Pinpoint the cell where the given text exists, returning its (x, y) midpoint coordinate. 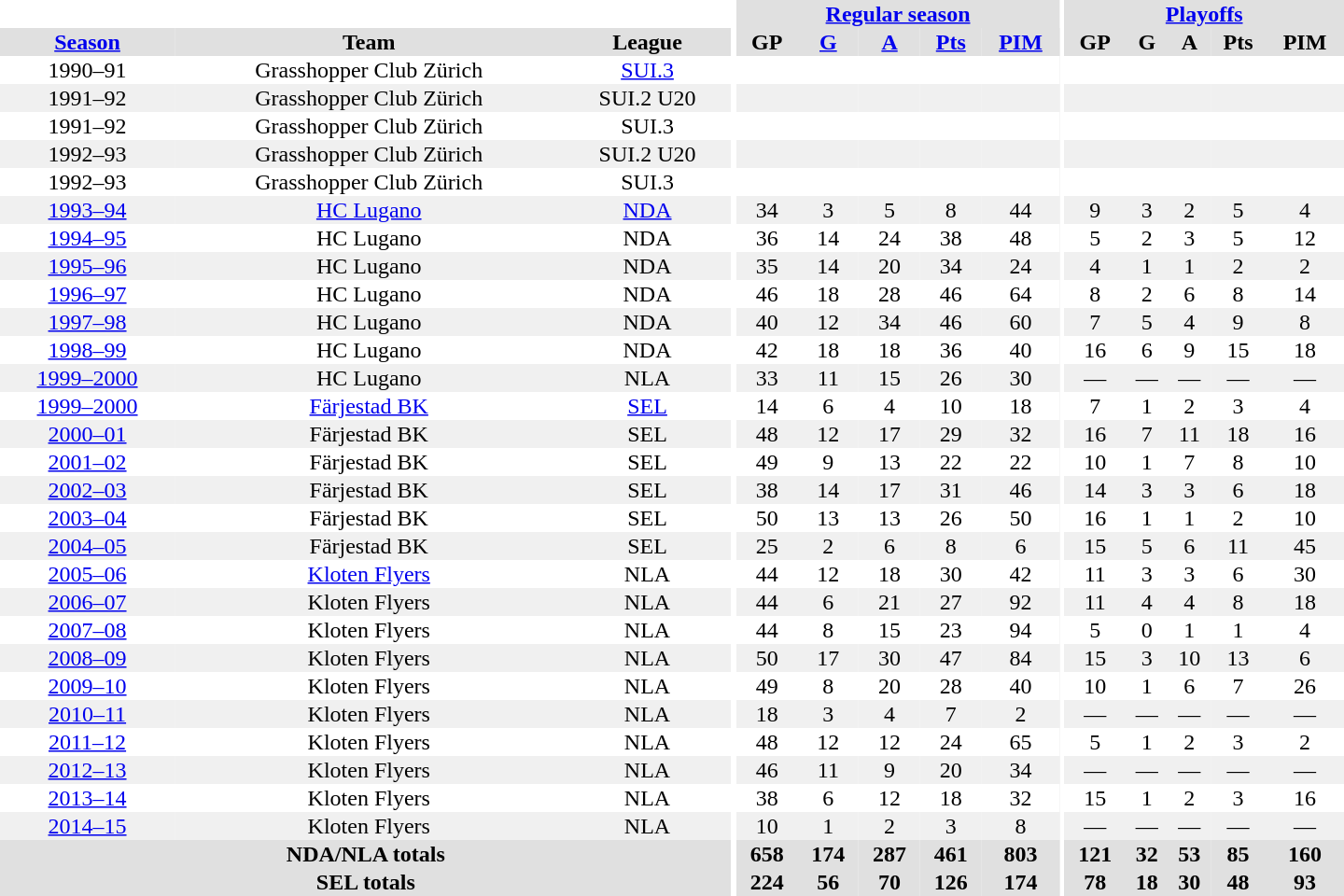
2007–08 (88, 630)
92 (1021, 602)
2011–12 (88, 742)
2009–10 (88, 686)
287 (889, 854)
64 (1021, 294)
29 (951, 434)
84 (1021, 658)
31 (951, 490)
1990–91 (88, 70)
121 (1095, 854)
60 (1021, 322)
Team (369, 42)
21 (889, 602)
0 (1146, 630)
1993–94 (88, 210)
SEL totals (366, 882)
461 (951, 854)
1997–98 (88, 322)
2005–06 (88, 574)
94 (1021, 630)
78 (1095, 882)
803 (1021, 854)
25 (767, 546)
160 (1305, 854)
2004–05 (88, 546)
2003–04 (88, 518)
45 (1305, 546)
70 (889, 882)
93 (1305, 882)
Season (88, 42)
85 (1238, 854)
126 (951, 882)
27 (951, 602)
224 (767, 882)
2010–11 (88, 714)
1996–97 (88, 294)
2000–01 (88, 434)
658 (767, 854)
65 (1021, 742)
Regular season (898, 14)
NDA/NLA totals (366, 854)
35 (767, 266)
2013–14 (88, 798)
23 (951, 630)
33 (767, 378)
56 (828, 882)
2012–13 (88, 770)
2002–03 (88, 490)
2006–07 (88, 602)
1995–96 (88, 266)
1998–99 (88, 350)
Playoffs (1204, 14)
2001–02 (88, 462)
2014–15 (88, 826)
League (647, 42)
53 (1189, 854)
2008–09 (88, 658)
1994–95 (88, 238)
47 (951, 658)
